Detect which cell encompasses the target text, then output its (x, y) center coordinate. 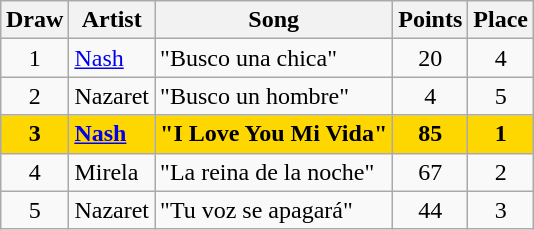
85 (430, 134)
"Busco un hombre" (274, 96)
"La reina de la noche" (274, 172)
Points (430, 20)
Draw (34, 20)
Artist (112, 20)
"Busco una chica" (274, 58)
67 (430, 172)
Song (274, 20)
"I Love You Mi Vida" (274, 134)
44 (430, 210)
"Tu voz se apagará" (274, 210)
20 (430, 58)
Mirela (112, 172)
Place (501, 20)
